Scan for the cell matching the given text and deliver its (x, y) coordinate at center. 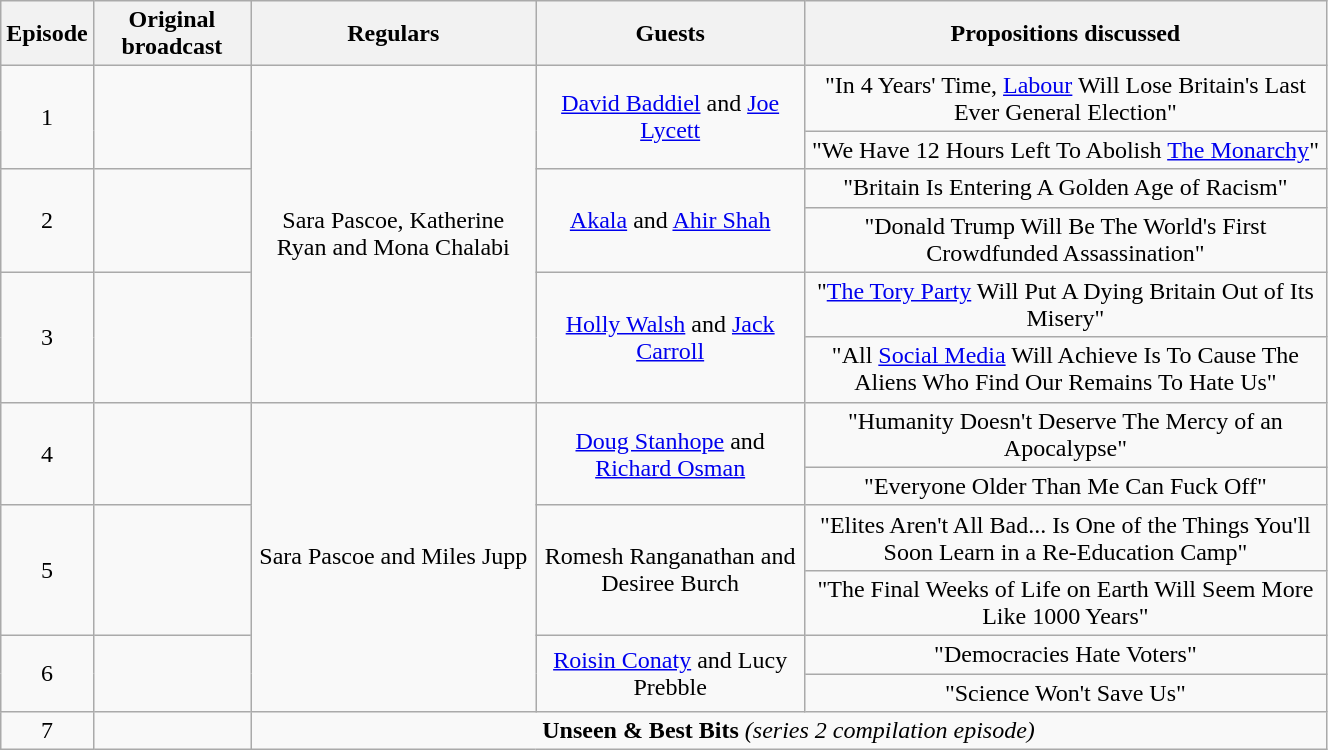
"Science Won't Save Us" (1065, 693)
Guests (670, 34)
"All Social Media Will Achieve Is To Cause The Aliens Who Find Our Remains To Hate Us" (1065, 370)
Unseen & Best Bits (series 2 compilation episode) (789, 731)
"Everyone Older Than Me Can Fuck Off" (1065, 486)
Doug Stanhope and Richard Osman (670, 454)
"In 4 Years' Time, Labour Will Lose Britain's Last Ever General Election" (1065, 98)
"Britain Is Entering A Golden Age of Racism" (1065, 188)
"The Tory Party Will Put A Dying Britain Out of Its Misery" (1065, 304)
"Humanity Doesn't Deserve The Mercy of an Apocalypse" (1065, 434)
Sara Pascoe and Miles Jupp (394, 556)
"The Final Weeks of Life on Earth Will Seem More Like 1000 Years" (1065, 602)
"Democracies Hate Voters" (1065, 654)
5 (47, 570)
Holly Walsh and Jack Carroll (670, 337)
Roisin Conaty and Lucy Prebble (670, 673)
"We Have 12 Hours Left To Abolish The Monarchy" (1065, 150)
6 (47, 673)
3 (47, 337)
1 (47, 118)
7 (47, 731)
Propositions discussed (1065, 34)
Episode (47, 34)
"Donald Trump Will Be The World's First Crowdfunded Assassination" (1065, 240)
David Baddiel and Joe Lycett (670, 118)
Romesh Ranganathan and Desiree Burch (670, 570)
2 (47, 220)
Regulars (394, 34)
Sara Pascoe, Katherine Ryan and Mona Chalabi (394, 234)
Original broadcast (172, 34)
Akala and Ahir Shah (670, 220)
4 (47, 454)
"Elites Aren't All Bad... Is One of the Things You'll Soon Learn in a Re-Education Camp" (1065, 538)
